Scan for the cell matching the given text and deliver its [x, y] coordinate at center. 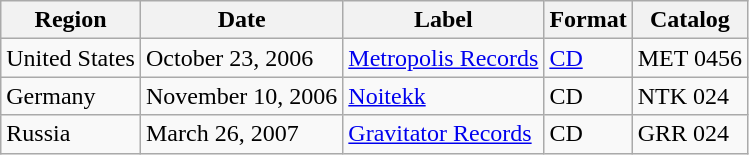
Gravitator Records [444, 134]
Metropolis Records [444, 58]
Noitekk [444, 96]
United States [71, 58]
Date [241, 20]
November 10, 2006 [241, 96]
Catalog [690, 20]
October 23, 2006 [241, 58]
Region [71, 20]
Germany [71, 96]
NTK 024 [690, 96]
GRR 024 [690, 134]
Russia [71, 134]
March 26, 2007 [241, 134]
Label [444, 20]
Format [588, 20]
MET 0456 [690, 58]
